Output the (x, y) coordinate of the center of the cell containing the given text.  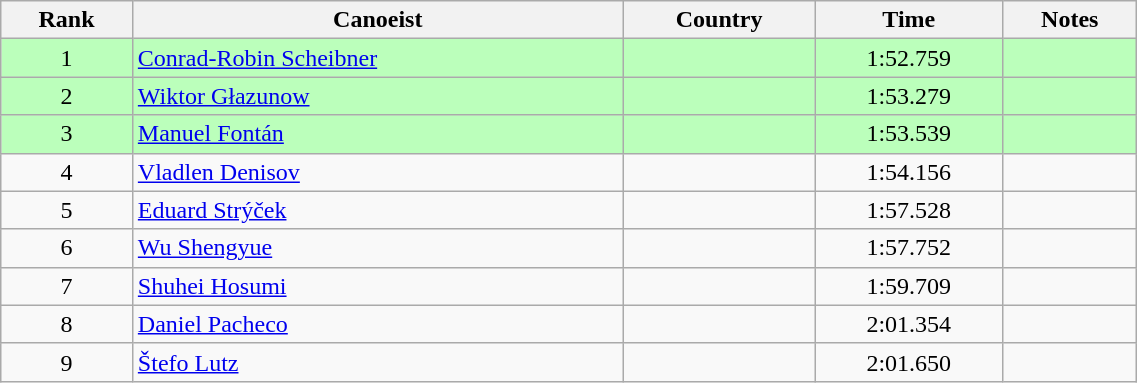
1:54.156 (909, 172)
Eduard Strýček (378, 210)
Vladlen Denisov (378, 172)
1:53.279 (909, 96)
1 (67, 58)
9 (67, 362)
1:53.539 (909, 134)
6 (67, 248)
5 (67, 210)
8 (67, 324)
4 (67, 172)
Manuel Fontán (378, 134)
2:01.650 (909, 362)
Shuhei Hosumi (378, 286)
1:52.759 (909, 58)
1:57.752 (909, 248)
Rank (67, 20)
1:59.709 (909, 286)
Wiktor Głazunow (378, 96)
Notes (1070, 20)
3 (67, 134)
Daniel Pacheco (378, 324)
Conrad-Robin Scheibner (378, 58)
Wu Shengyue (378, 248)
2:01.354 (909, 324)
1:57.528 (909, 210)
Time (909, 20)
Country (719, 20)
Canoeist (378, 20)
2 (67, 96)
7 (67, 286)
Štefo Lutz (378, 362)
